Identify which cell holds the provided text, then report its (x, y) central coordinate. 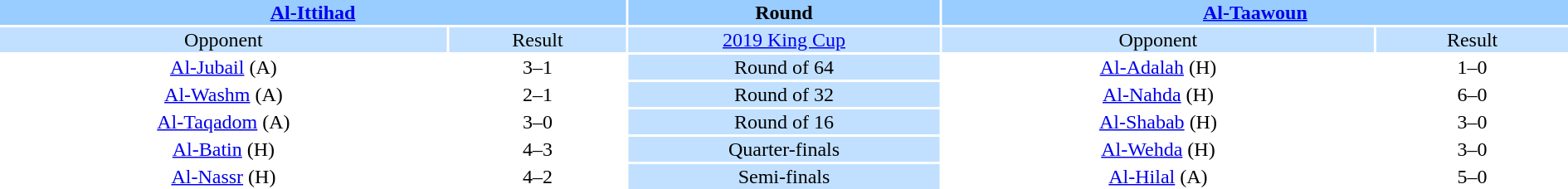
4–2 (538, 177)
Al-Wehda (H) (1158, 149)
Al-Batin (H) (224, 149)
Al-Adalah (H) (1158, 67)
4–3 (538, 149)
2–1 (538, 94)
6–0 (1472, 94)
Al-Hilal (A) (1158, 177)
2019 King Cup (784, 40)
Al-Jubail (A) (224, 67)
Round (784, 12)
Round of 32 (784, 94)
Al-Ittihad (313, 12)
Al-Shabab (H) (1158, 122)
Round of 64 (784, 67)
Al-Taawoun (1255, 12)
Quarter-finals (784, 149)
3–1 (538, 67)
Al-Taqadom (A) (224, 122)
1–0 (1472, 67)
Al-Nassr (H) (224, 177)
Round of 16 (784, 122)
5–0 (1472, 177)
Al-Washm (A) (224, 94)
Semi-finals (784, 177)
Al-Nahda (H) (1158, 94)
